Determine the (X, Y) coordinate at the center of the cell enclosing the given text.  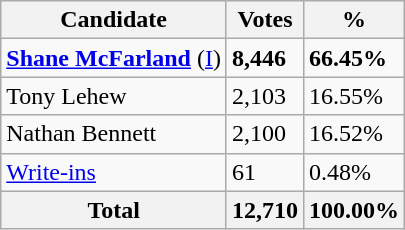
2,100 (264, 134)
66.45% (354, 58)
12,710 (264, 210)
% (354, 20)
Shane McFarland (I) (114, 58)
2,103 (264, 96)
0.48% (354, 172)
100.00% (354, 210)
8,446 (264, 58)
Total (114, 210)
16.55% (354, 96)
Nathan Bennett (114, 134)
Votes (264, 20)
Candidate (114, 20)
Tony Lehew (114, 96)
61 (264, 172)
16.52% (354, 134)
Write-ins (114, 172)
